Provide the (x, y) coordinate of the cell's center where the given text is located.  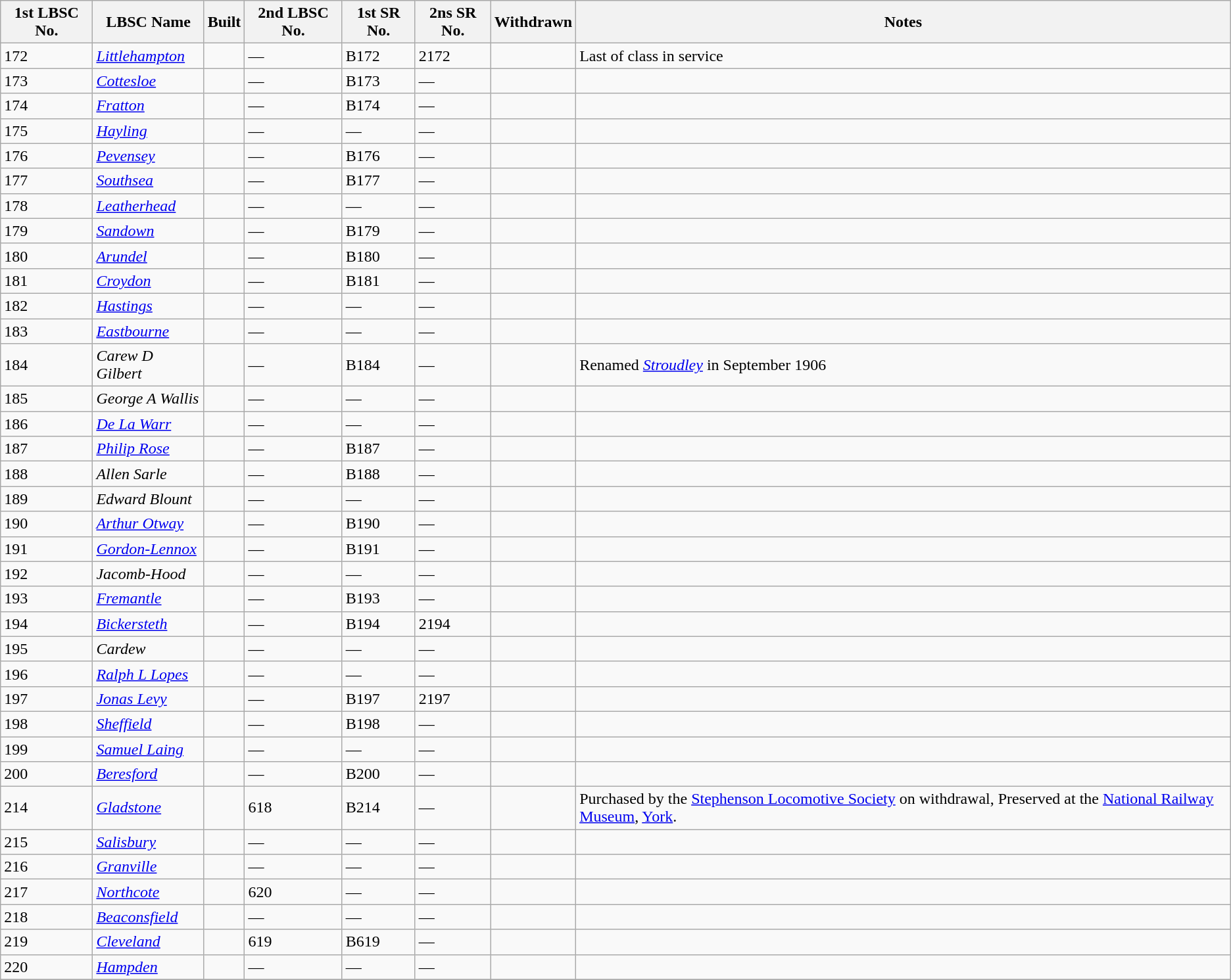
1st LBSC No. (47, 22)
Jonas Levy (149, 699)
Withdrawn (533, 22)
220 (47, 967)
B180 (379, 256)
Built (224, 22)
Edward Blount (149, 499)
188 (47, 474)
Arundel (149, 256)
B198 (379, 724)
B190 (379, 524)
Southsea (149, 181)
Carew D Gilbert (149, 365)
177 (47, 181)
Granville (149, 867)
173 (47, 81)
198 (47, 724)
B174 (379, 106)
Hastings (149, 306)
De La Warr (149, 424)
Renamed Stroudley in September 1906 (904, 365)
217 (47, 892)
189 (47, 499)
Jacomb-Hood (149, 574)
2197 (452, 699)
B193 (379, 599)
Gordon-Lennox (149, 549)
Bickersteth (149, 624)
B191 (379, 549)
B172 (379, 56)
Eastbourne (149, 331)
215 (47, 842)
B194 (379, 624)
B177 (379, 181)
179 (47, 231)
Pevensey (149, 156)
Beresford (149, 774)
186 (47, 424)
Leatherhead (149, 206)
178 (47, 206)
192 (47, 574)
Northcote (149, 892)
Notes (904, 22)
219 (47, 942)
Last of class in service (904, 56)
193 (47, 599)
Littlehampton (149, 56)
Cleveland (149, 942)
Fratton (149, 106)
176 (47, 156)
1st SR No. (379, 22)
B176 (379, 156)
Cottesloe (149, 81)
George A Wallis (149, 399)
Fremantle (149, 599)
620 (293, 892)
Samuel Laing (149, 749)
183 (47, 331)
174 (47, 106)
Croydon (149, 281)
195 (47, 649)
B173 (379, 81)
199 (47, 749)
181 (47, 281)
B188 (379, 474)
B197 (379, 699)
191 (47, 549)
Gladstone (149, 808)
2172 (452, 56)
Allen Sarle (149, 474)
Ralph L Lopes (149, 674)
180 (47, 256)
214 (47, 808)
619 (293, 942)
175 (47, 131)
Beaconsfield (149, 917)
182 (47, 306)
B187 (379, 449)
Purchased by the Stephenson Locomotive Society on withdrawal, Preserved at the National Railway Museum, York. (904, 808)
B179 (379, 231)
B184 (379, 365)
Sheffield (149, 724)
Cardew (149, 649)
2ns SR No. (452, 22)
Sandown (149, 231)
B619 (379, 942)
Hampden (149, 967)
187 (47, 449)
218 (47, 917)
172 (47, 56)
185 (47, 399)
B181 (379, 281)
B214 (379, 808)
618 (293, 808)
Philip Rose (149, 449)
184 (47, 365)
194 (47, 624)
190 (47, 524)
2nd LBSC No. (293, 22)
197 (47, 699)
216 (47, 867)
B200 (379, 774)
200 (47, 774)
LBSC Name (149, 22)
196 (47, 674)
Arthur Otway (149, 524)
2194 (452, 624)
Salisbury (149, 842)
Hayling (149, 131)
